Search for the cell housing the specified text and yield its (x, y) center coordinate. 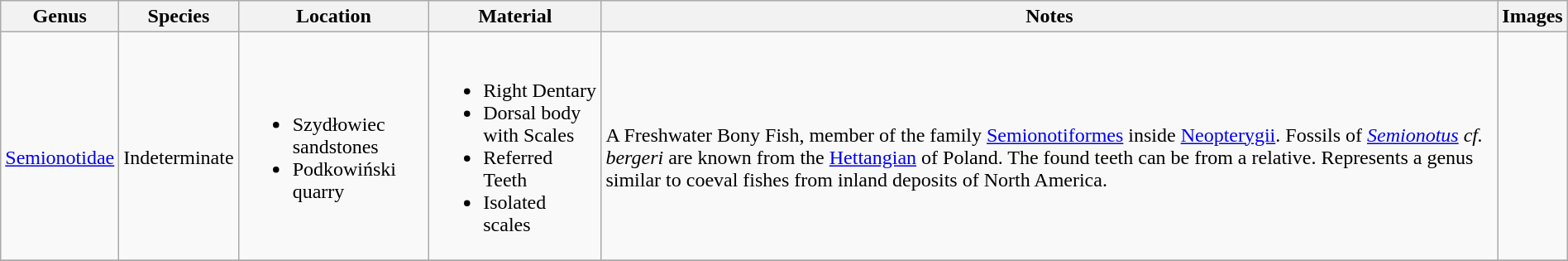
Right DentaryDorsal body with ScalesReferred TeethIsolated scales (515, 146)
Indeterminate (179, 146)
Images (1532, 17)
Genus (60, 17)
Notes (1049, 17)
Material (515, 17)
Semionotidae (60, 146)
Location (334, 17)
Szydłowiec sandstonesPodkowiński quarry (334, 146)
Species (179, 17)
